Determine the (x, y) coordinate at the center of the cell enclosing the given text.  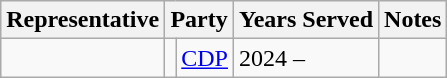
Representative (83, 20)
2024 – (306, 58)
Notes (413, 20)
CDP (205, 58)
Party (200, 20)
Years Served (306, 20)
